Find where the given text appears and provide that cell's center as (x, y) coordinate. 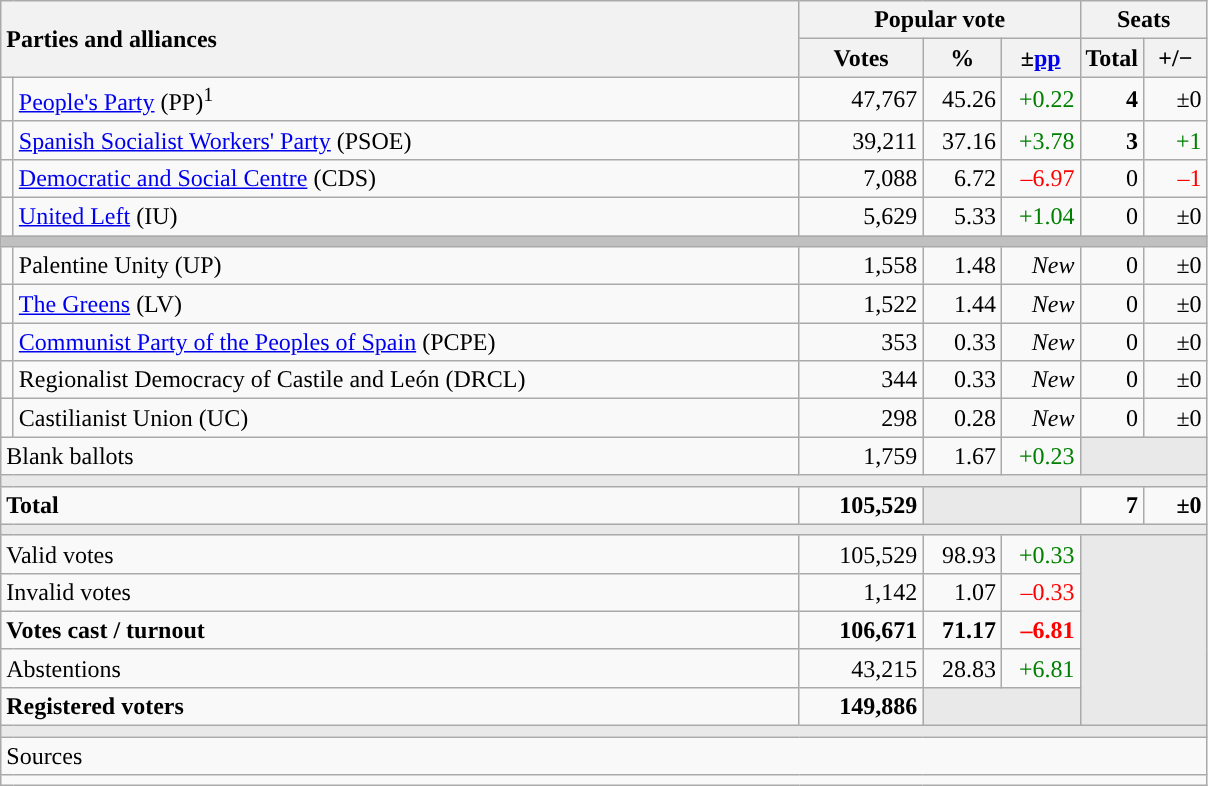
Votes cast / turnout (400, 630)
Valid votes (400, 554)
The Greens (LV) (406, 304)
Regionalist Democracy of Castile and León (DRCL) (406, 380)
43,215 (861, 668)
Parties and alliances (400, 39)
1,142 (861, 592)
Abstentions (400, 668)
106,671 (861, 630)
7 (1112, 505)
Seats (1144, 20)
1.67 (962, 456)
–0.33 (1040, 592)
45.26 (962, 100)
Sources (604, 756)
1,759 (861, 456)
Palentine Unity (UP) (406, 266)
1.44 (962, 304)
+3.78 (1040, 140)
1.07 (962, 592)
+0.23 (1040, 456)
4 (1112, 100)
1.48 (962, 266)
Castilianist Union (UC) (406, 418)
+/− (1176, 58)
149,886 (861, 706)
+6.81 (1040, 668)
47,767 (861, 100)
±pp (1040, 58)
5,629 (861, 217)
298 (861, 418)
28.83 (962, 668)
+0.33 (1040, 554)
United Left (IU) (406, 217)
Votes (861, 58)
Registered voters (400, 706)
–6.81 (1040, 630)
+1.04 (1040, 217)
Invalid votes (400, 592)
People's Party (PP)1 (406, 100)
7,088 (861, 178)
+0.22 (1040, 100)
71.17 (962, 630)
39,211 (861, 140)
98.93 (962, 554)
–1 (1176, 178)
353 (861, 342)
Spanish Socialist Workers' Party (PSOE) (406, 140)
Blank ballots (400, 456)
1,558 (861, 266)
6.72 (962, 178)
3 (1112, 140)
5.33 (962, 217)
Democratic and Social Centre (CDS) (406, 178)
0.28 (962, 418)
344 (861, 380)
1,522 (861, 304)
% (962, 58)
–6.97 (1040, 178)
37.16 (962, 140)
+1 (1176, 140)
Popular vote (940, 20)
Communist Party of the Peoples of Spain (PCPE) (406, 342)
